Determine the (X, Y) coordinate at the center of the cell enclosing the given text.  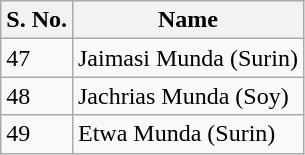
Jaimasi Munda (Surin) (188, 58)
Name (188, 20)
S. No. (37, 20)
Etwa Munda (Surin) (188, 134)
49 (37, 134)
Jachrias Munda (Soy) (188, 96)
47 (37, 58)
48 (37, 96)
